For the text-containing cell, return its midpoint in [X, Y] coordinate format. 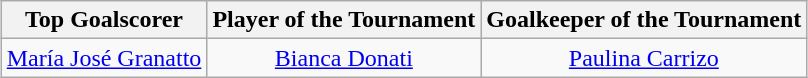
Player of the Tournament [344, 20]
Paulina Carrizo [644, 58]
María José Granatto [104, 58]
Top Goalscorer [104, 20]
Goalkeeper of the Tournament [644, 20]
Bianca Donati [344, 58]
